Detect which cell encompasses the target text, then output its [x, y] center coordinate. 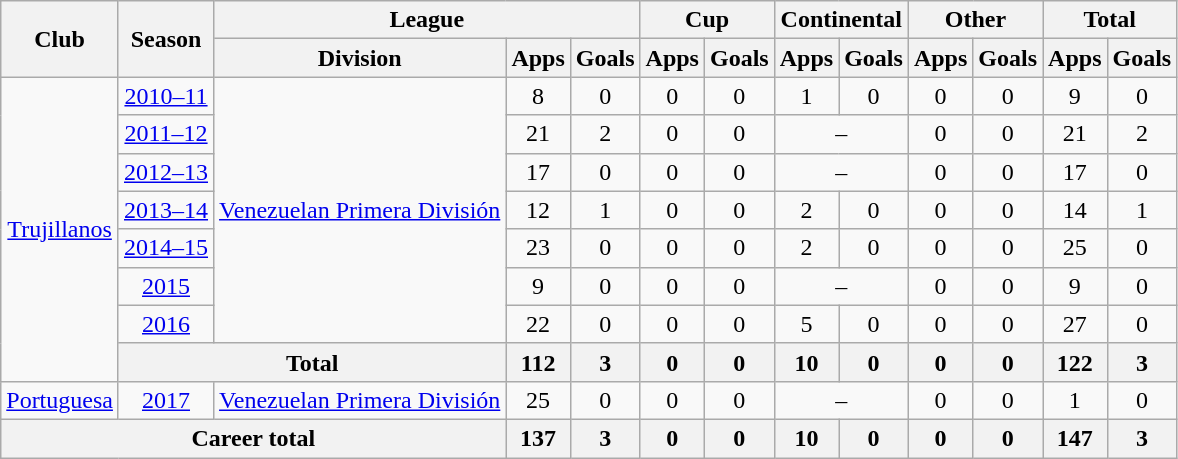
League [427, 20]
2013–14 [166, 210]
5 [806, 324]
2017 [166, 400]
12 [538, 210]
Division [360, 58]
Portuguesa [60, 400]
122 [1075, 362]
2015 [166, 286]
2010–11 [166, 96]
27 [1075, 324]
Cup [707, 20]
147 [1075, 438]
22 [538, 324]
8 [538, 96]
Club [60, 39]
Continental [841, 20]
2012–13 [166, 172]
23 [538, 248]
Career total [254, 438]
137 [538, 438]
Season [166, 39]
112 [538, 362]
2011–12 [166, 134]
2014–15 [166, 248]
2016 [166, 324]
Trujillanos [60, 229]
Other [975, 20]
14 [1075, 210]
